Locate the cell with the specified text and output its (X, Y) center coordinate. 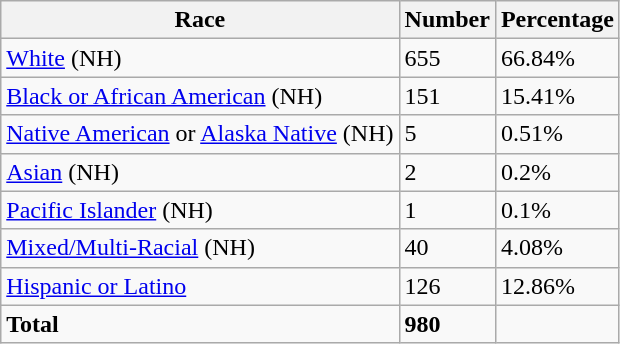
1 (447, 210)
66.84% (557, 58)
0.2% (557, 172)
151 (447, 96)
980 (447, 324)
0.1% (557, 210)
40 (447, 248)
2 (447, 172)
5 (447, 134)
Asian (NH) (200, 172)
655 (447, 58)
Native American or Alaska Native (NH) (200, 134)
Pacific Islander (NH) (200, 210)
White (NH) (200, 58)
Number (447, 20)
4.08% (557, 248)
Hispanic or Latino (200, 286)
15.41% (557, 96)
Total (200, 324)
Race (200, 20)
0.51% (557, 134)
126 (447, 286)
Black or African American (NH) (200, 96)
Mixed/Multi-Racial (NH) (200, 248)
12.86% (557, 286)
Percentage (557, 20)
